Search for the cell housing the specified text and yield its [x, y] center coordinate. 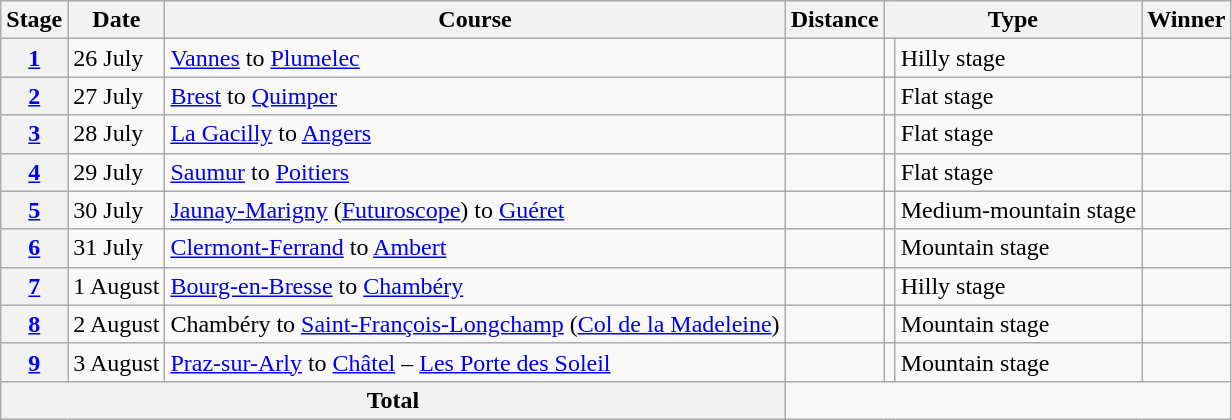
31 July [116, 248]
Type [1012, 20]
Winner [1186, 20]
1 [34, 58]
29 July [116, 172]
Chambéry to Saint-François-Longchamp (Col de la Madeleine) [475, 324]
Course [475, 20]
Saumur to Poitiers [475, 172]
Date [116, 20]
2 August [116, 324]
Stage [34, 20]
Bourg-en-Bresse to Chambéry [475, 286]
9 [34, 362]
Vannes to Plumelec [475, 58]
3 [34, 134]
Distance [834, 20]
4 [34, 172]
7 [34, 286]
27 July [116, 96]
30 July [116, 210]
Jaunay-Marigny (Futuroscope) to Guéret [475, 210]
Total [393, 400]
5 [34, 210]
Praz-sur-Arly to Châtel – Les Porte des Soleil [475, 362]
28 July [116, 134]
La Gacilly to Angers [475, 134]
Medium-mountain stage [1018, 210]
8 [34, 324]
Clermont-Ferrand to Ambert [475, 248]
26 July [116, 58]
1 August [116, 286]
Brest to Quimper [475, 96]
2 [34, 96]
6 [34, 248]
3 August [116, 362]
